Pinpoint the cell where the given text exists, returning its (x, y) midpoint coordinate. 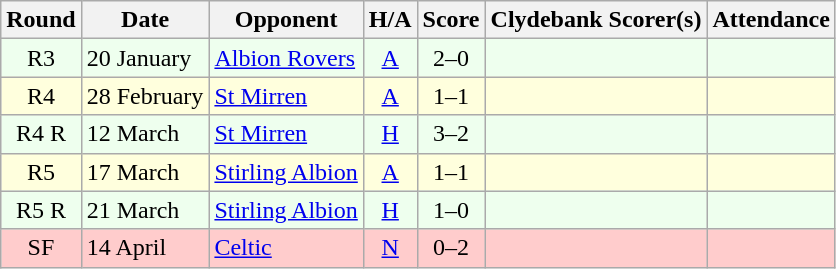
17 March (145, 172)
R4 R (41, 134)
Date (145, 20)
Albion Rovers (286, 58)
R5 (41, 172)
0–2 (451, 248)
R4 (41, 96)
N (390, 248)
1–0 (451, 210)
3–2 (451, 134)
Celtic (286, 248)
28 February (145, 96)
20 January (145, 58)
2–0 (451, 58)
Clydebank Scorer(s) (596, 20)
R5 R (41, 210)
21 March (145, 210)
Score (451, 20)
SF (41, 248)
Round (41, 20)
Opponent (286, 20)
14 April (145, 248)
12 March (145, 134)
R3 (41, 58)
Attendance (771, 20)
H/A (390, 20)
